Scan for the cell matching the given text and deliver its (X, Y) coordinate at center. 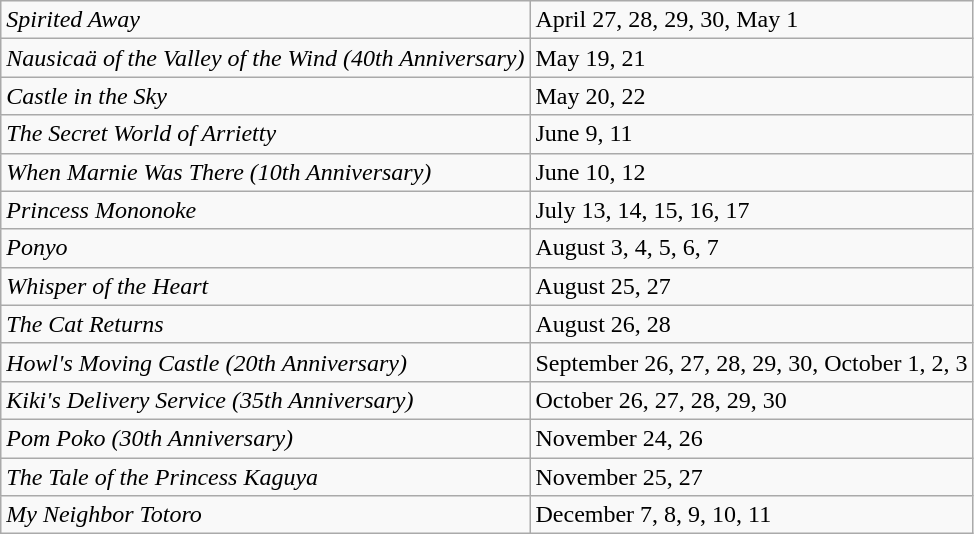
April 27, 28, 29, 30, May 1 (752, 20)
November 25, 27 (752, 477)
December 7, 8, 9, 10, 11 (752, 515)
The Tale of the Princess Kaguya (266, 477)
June 9, 11 (752, 134)
Princess Mononoke (266, 210)
Spirited Away (266, 20)
June 10, 12 (752, 172)
Pom Poko (30th Anniversary) (266, 438)
July 13, 14, 15, 16, 17 (752, 210)
Ponyo (266, 248)
August 3, 4, 5, 6, 7 (752, 248)
Kiki's Delivery Service (35th Anniversary) (266, 400)
The Secret World of Arrietty (266, 134)
Whisper of the Heart (266, 286)
When Marnie Was There (10th Anniversary) (266, 172)
The Cat Returns (266, 324)
My Neighbor Totoro (266, 515)
May 20, 22 (752, 96)
November 24, 26 (752, 438)
September 26, 27, 28, 29, 30, October 1, 2, 3 (752, 362)
Howl's Moving Castle (20th Anniversary) (266, 362)
August 26, 28 (752, 324)
Castle in the Sky (266, 96)
October 26, 27, 28, 29, 30 (752, 400)
August 25, 27 (752, 286)
May 19, 21 (752, 58)
Nausicaä of the Valley of the Wind (40th Anniversary) (266, 58)
